Identify which cell holds the provided text, then report its (x, y) central coordinate. 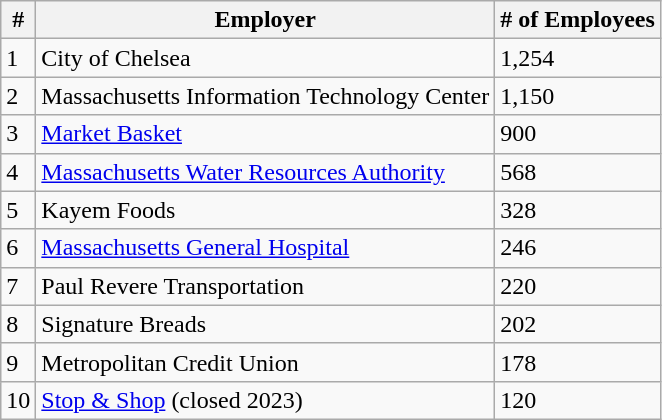
1 (18, 58)
9 (18, 362)
5 (18, 210)
7 (18, 286)
City of Chelsea (266, 58)
178 (578, 362)
3 (18, 134)
202 (578, 324)
Kayem Foods (266, 210)
1,150 (578, 96)
900 (578, 134)
1,254 (578, 58)
Employer (266, 20)
6 (18, 248)
8 (18, 324)
2 (18, 96)
Metropolitan Credit Union (266, 362)
120 (578, 400)
Market Basket (266, 134)
Massachusetts Water Resources Authority (266, 172)
328 (578, 210)
Paul Revere Transportation (266, 286)
Signature Breads (266, 324)
Massachusetts Information Technology Center (266, 96)
568 (578, 172)
220 (578, 286)
# of Employees (578, 20)
4 (18, 172)
Stop & Shop (closed 2023) (266, 400)
10 (18, 400)
Massachusetts General Hospital (266, 248)
246 (578, 248)
# (18, 20)
